Pinpoint the cell where the given text exists, returning its (x, y) midpoint coordinate. 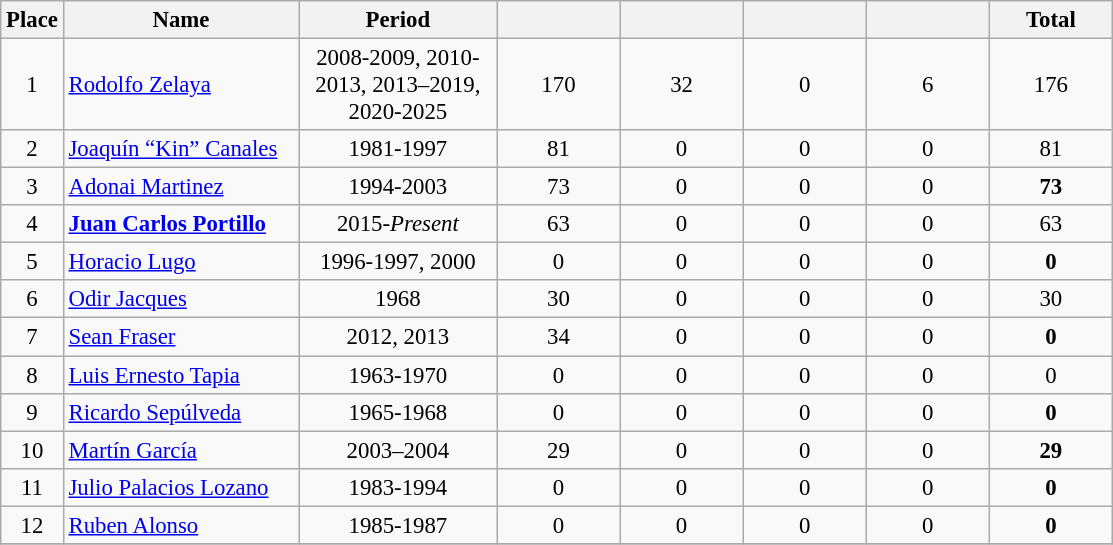
Martín García (181, 450)
3 (32, 187)
176 (1050, 85)
8 (32, 375)
Joaquín “Kin” Canales (181, 149)
Name (181, 20)
1963-1970 (398, 375)
Total (1050, 20)
32 (682, 85)
34 (558, 337)
2012, 2013 (398, 337)
1968 (398, 299)
11 (32, 487)
10 (32, 450)
2 (32, 149)
Ruben Alonso (181, 525)
Ricardo Sepúlveda (181, 412)
1994-2003 (398, 187)
Rodolfo Zelaya (181, 85)
Place (32, 20)
1 (32, 85)
2003–2004 (398, 450)
5 (32, 262)
Horacio Lugo (181, 262)
1981-1997 (398, 149)
12 (32, 525)
1985-1987 (398, 525)
7 (32, 337)
4 (32, 224)
Odir Jacques (181, 299)
Juan Carlos Portillo (181, 224)
1983-1994 (398, 487)
Luis Ernesto Tapia (181, 375)
1965-1968 (398, 412)
2015-Present (398, 224)
Julio Palacios Lozano (181, 487)
9 (32, 412)
170 (558, 85)
Sean Fraser (181, 337)
1996-1997, 2000 (398, 262)
2008-2009, 2010-2013, 2013–2019, 2020-2025 (398, 85)
Adonai Martinez (181, 187)
Period (398, 20)
